Return the (x, y) coordinate for the center point of the cell that contains the specified text.  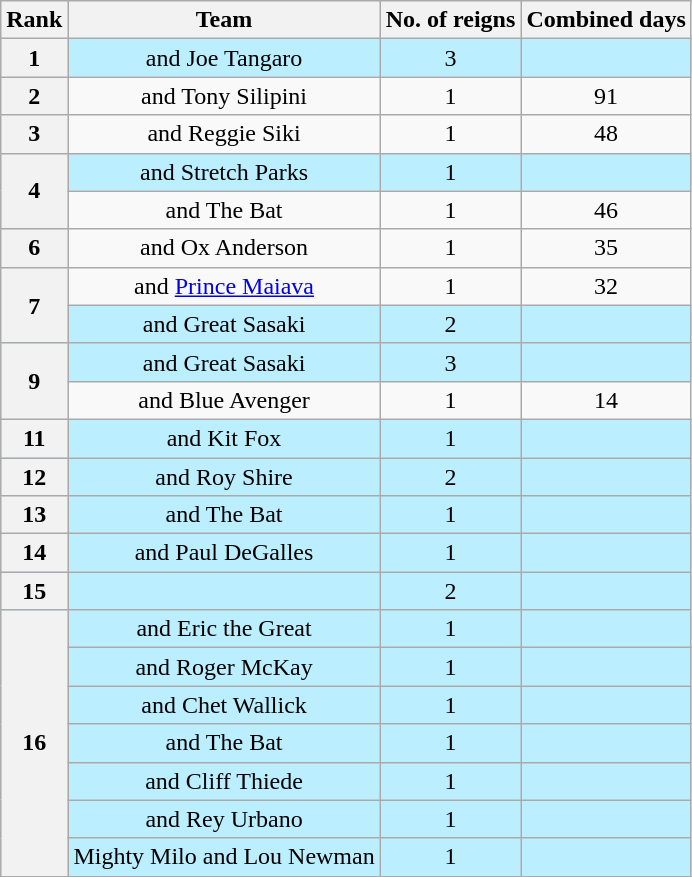
9 (34, 381)
Mighty Milo and Lou Newman (224, 857)
and Stretch Parks (224, 172)
and Roy Shire (224, 477)
91 (606, 96)
and Cliff Thiede (224, 781)
7 (34, 305)
and Kit Fox (224, 438)
Rank (34, 20)
32 (606, 286)
and Joe Tangaro (224, 58)
and Tony Silipini (224, 96)
Team (224, 20)
and Prince Maiava (224, 286)
and Ox Anderson (224, 248)
and Chet Wallick (224, 705)
6 (34, 248)
12 (34, 477)
16 (34, 743)
No. of reigns (450, 20)
and Reggie Siki (224, 134)
48 (606, 134)
35 (606, 248)
Combined days (606, 20)
and Paul DeGalles (224, 553)
4 (34, 191)
and Rey Urbano (224, 819)
11 (34, 438)
13 (34, 515)
and Eric the Great (224, 629)
15 (34, 591)
and Blue Avenger (224, 400)
and Roger McKay (224, 667)
46 (606, 210)
